From the cell containing the given text, extract its center point as [X, Y] coordinate. 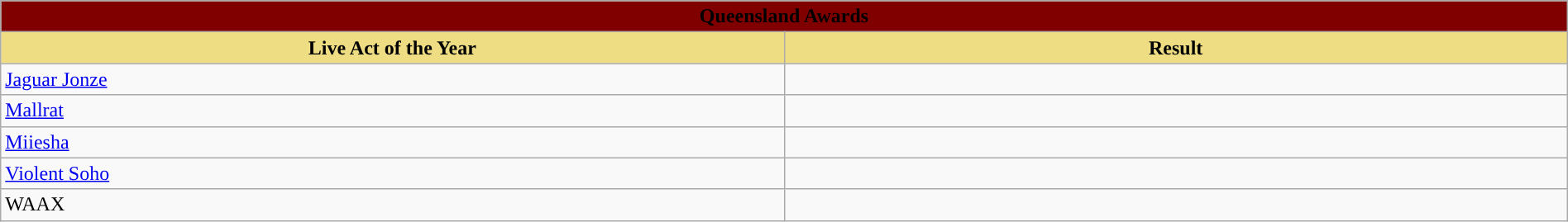
Violent Soho [392, 173]
Jaguar Jonze [392, 79]
Queensland Awards [784, 17]
Miiesha [392, 142]
Live Act of the Year [392, 48]
Mallrat [392, 111]
WAAX [392, 205]
Result [1176, 48]
